Determine the [x, y] coordinate at the center of the cell enclosing the given text.  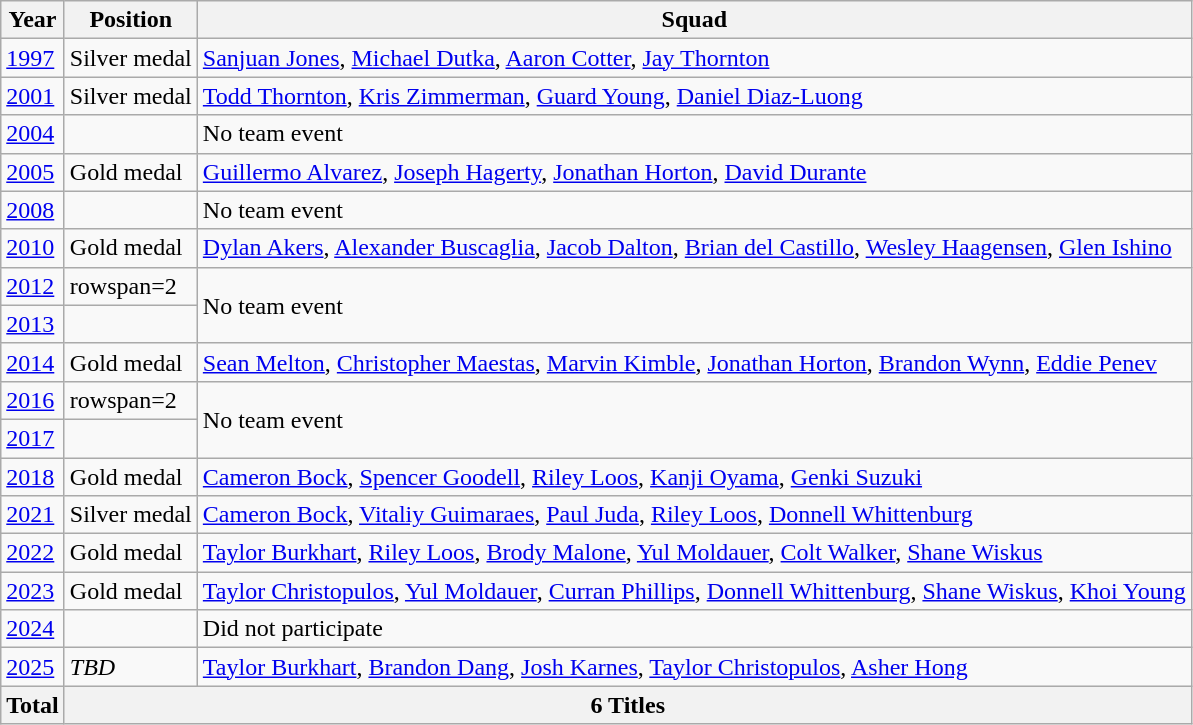
2005 [33, 172]
Position [130, 20]
2004 [33, 134]
2022 [33, 553]
Taylor Burkhart, Riley Loos, Brody Malone, Yul Moldauer, Colt Walker, Shane Wiskus [694, 553]
Todd Thornton, Kris Zimmerman, Guard Young, Daniel Diaz-Luong [694, 96]
2012 [33, 286]
2023 [33, 591]
2014 [33, 362]
Squad [694, 20]
2025 [33, 667]
Sean Melton, Christopher Maestas, Marvin Kimble, Jonathan Horton, Brandon Wynn, Eddie Penev [694, 362]
Total [33, 705]
TBD [130, 667]
Cameron Bock, Spencer Goodell, Riley Loos, Kanji Oyama, Genki Suzuki [694, 477]
6 Titles [628, 705]
1997 [33, 58]
Sanjuan Jones, Michael Dutka, Aaron Cotter, Jay Thornton [694, 58]
2001 [33, 96]
2008 [33, 210]
Year [33, 20]
Taylor Christopulos, Yul Moldauer, Curran Phillips, Donnell Whittenburg, Shane Wiskus, Khoi Young [694, 591]
Dylan Akers, Alexander Buscaglia, Jacob Dalton, Brian del Castillo, Wesley Haagensen, Glen Ishino [694, 248]
Taylor Burkhart, Brandon Dang, Josh Karnes, Taylor Christopulos, Asher Hong [694, 667]
2021 [33, 515]
Did not participate [694, 629]
2017 [33, 438]
2024 [33, 629]
2013 [33, 324]
2016 [33, 400]
2010 [33, 248]
2018 [33, 477]
Cameron Bock, Vitaliy Guimaraes, Paul Juda, Riley Loos, Donnell Whittenburg [694, 515]
Guillermo Alvarez, Joseph Hagerty, Jonathan Horton, David Durante [694, 172]
